Return the [x, y] coordinate for the center point of the cell that contains the specified text.  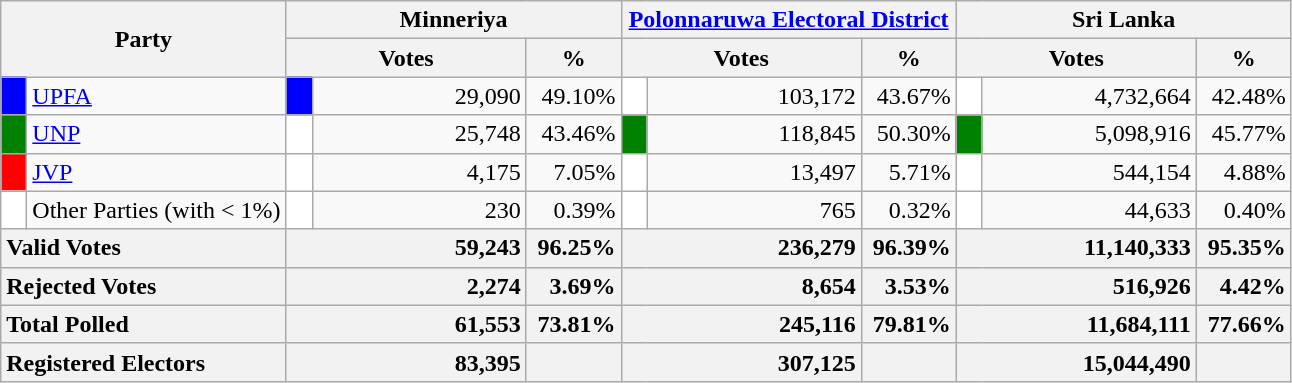
3.69% [574, 286]
Party [144, 39]
79.81% [908, 324]
0.40% [1244, 210]
Polonnaruwa Electoral District [788, 20]
765 [754, 210]
2,274 [406, 286]
45.77% [1244, 134]
50.30% [908, 134]
Minneriya [454, 20]
73.81% [574, 324]
96.25% [574, 248]
49.10% [574, 96]
96.39% [908, 248]
230 [419, 210]
15,044,490 [1076, 362]
11,684,111 [1076, 324]
77.66% [1244, 324]
JVP [156, 172]
4,175 [419, 172]
236,279 [741, 248]
245,116 [741, 324]
13,497 [754, 172]
UNP [156, 134]
25,748 [419, 134]
42.48% [1244, 96]
103,172 [754, 96]
5,098,916 [1089, 134]
0.32% [908, 210]
8,654 [741, 286]
44,633 [1089, 210]
Valid Votes [144, 248]
118,845 [754, 134]
516,926 [1076, 286]
0.39% [574, 210]
3.53% [908, 286]
61,553 [406, 324]
Other Parties (with < 1%) [156, 210]
59,243 [406, 248]
Registered Electors [144, 362]
11,140,333 [1076, 248]
UPFA [156, 96]
544,154 [1089, 172]
4.42% [1244, 286]
307,125 [741, 362]
Rejected Votes [144, 286]
7.05% [574, 172]
43.46% [574, 134]
Total Polled [144, 324]
95.35% [1244, 248]
4.88% [1244, 172]
5.71% [908, 172]
4,732,664 [1089, 96]
29,090 [419, 96]
83,395 [406, 362]
Sri Lanka [1124, 20]
43.67% [908, 96]
